Return [x, y] of the center of cell containing provided text 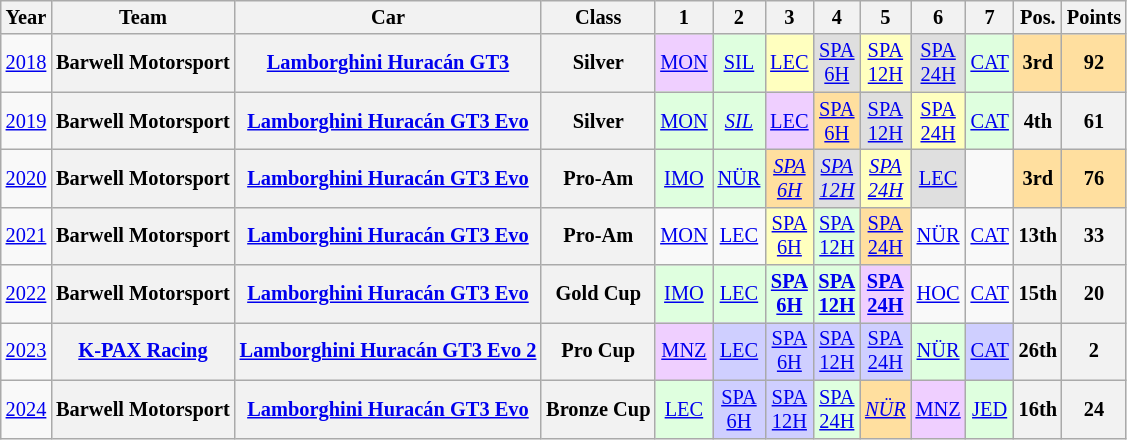
Pro Cup [598, 351]
4 [836, 17]
Lamborghini Huracán GT3 [388, 63]
6 [938, 17]
Lamborghini Huracán GT3 Evo 2 [388, 351]
1 [684, 17]
Class [598, 17]
JED [990, 409]
Team [143, 17]
HOC [938, 294]
92 [1094, 63]
2019 [26, 121]
16th [1038, 409]
26th [1038, 351]
61 [1094, 121]
24 [1094, 409]
2022 [26, 294]
2020 [26, 178]
7 [990, 17]
2018 [26, 63]
Pos. [1038, 17]
K-PAX Racing [143, 351]
20 [1094, 294]
2021 [26, 236]
76 [1094, 178]
Points [1094, 17]
2023 [26, 351]
Year [26, 17]
2024 [26, 409]
15th [1038, 294]
33 [1094, 236]
4th [1038, 121]
Bronze Cup [598, 409]
3 [789, 17]
Gold Cup [598, 294]
Car [388, 17]
5 [885, 17]
13th [1038, 236]
